Return [x, y] of the center of cell containing provided text 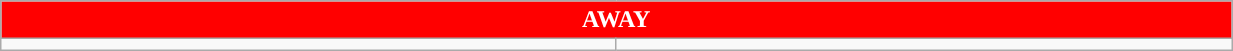
AWAY [616, 20]
